Output the [X, Y] coordinate of the center of the cell containing the given text.  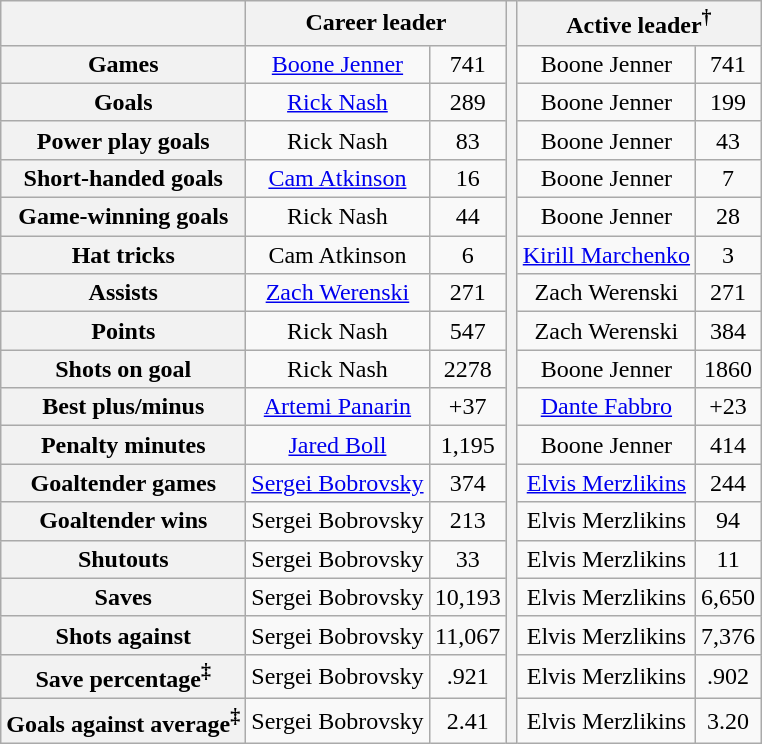
6,650 [728, 597]
Hat tricks [124, 255]
Power play goals [124, 140]
3 [728, 255]
Artemi Panarin [338, 407]
7,376 [728, 635]
Assists [124, 293]
33 [468, 559]
2278 [468, 369]
Save percentage‡ [124, 676]
414 [728, 445]
Active leader† [638, 24]
Shots on goal [124, 369]
Career leader [376, 24]
11 [728, 559]
28 [728, 217]
Shutouts [124, 559]
3.20 [728, 722]
7 [728, 178]
.921 [468, 676]
2.41 [468, 722]
Game-winning goals [124, 217]
6 [468, 255]
94 [728, 521]
44 [468, 217]
Best plus/minus [124, 407]
10,193 [468, 597]
Kirill Marchenko [606, 255]
Games [124, 64]
Dante Fabbro [606, 407]
1,195 [468, 445]
43 [728, 140]
374 [468, 483]
Goaltender wins [124, 521]
289 [468, 102]
83 [468, 140]
Points [124, 331]
384 [728, 331]
1860 [728, 369]
Shots against [124, 635]
Goals against average‡ [124, 722]
244 [728, 483]
+37 [468, 407]
547 [468, 331]
199 [728, 102]
Goals [124, 102]
Short-handed goals [124, 178]
11,067 [468, 635]
Jared Boll [338, 445]
.902 [728, 676]
Goaltender games [124, 483]
16 [468, 178]
+23 [728, 407]
Penalty minutes [124, 445]
213 [468, 521]
Saves [124, 597]
